Output the (X, Y) coordinate of the center of the cell containing the given text.  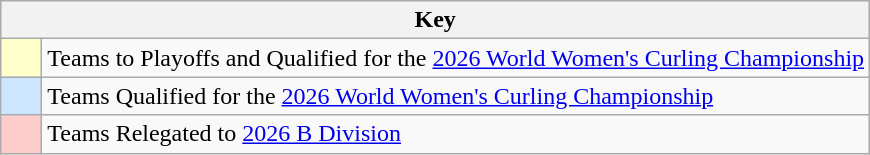
Teams Qualified for the 2026 World Women's Curling Championship (456, 96)
Teams to Playoffs and Qualified for the 2026 World Women's Curling Championship (456, 58)
Key (436, 20)
Teams Relegated to 2026 B Division (456, 134)
